Locate the cell with the specified text and output its [x, y] center coordinate. 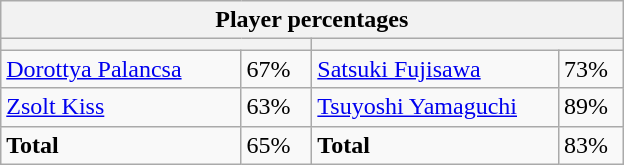
73% [590, 69]
Player percentages [312, 20]
63% [276, 107]
67% [276, 69]
Satsuki Fujisawa [436, 69]
89% [590, 107]
65% [276, 145]
Tsuyoshi Yamaguchi [436, 107]
83% [590, 145]
Zsolt Kiss [121, 107]
Dorottya Palancsa [121, 69]
